Find where the given text appears and provide that cell's center as [X, Y] coordinate. 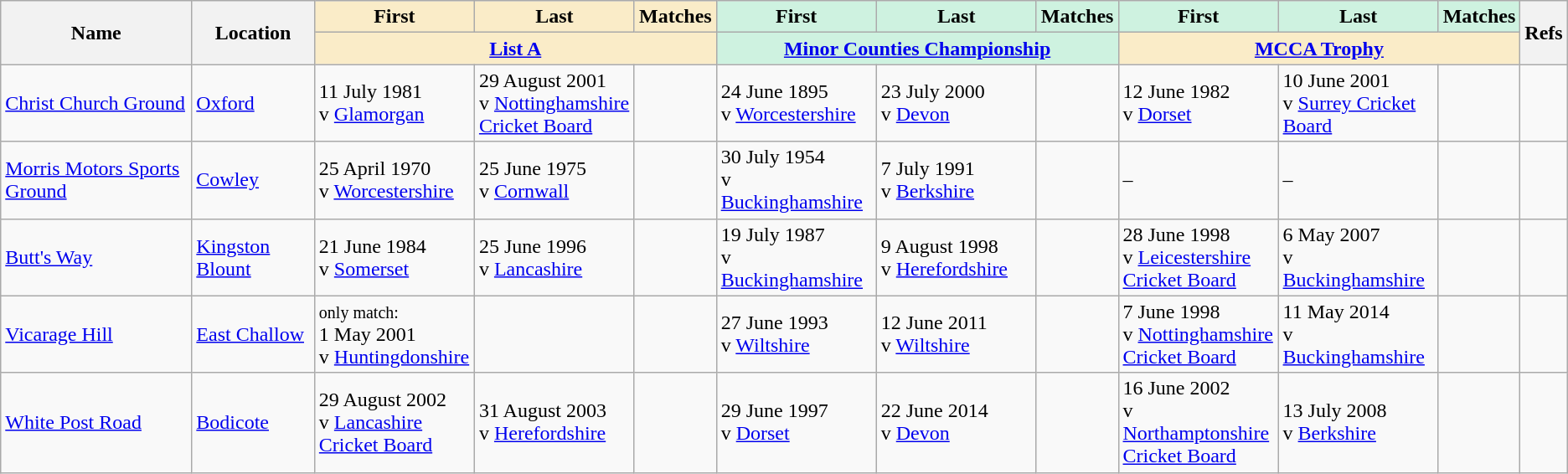
25 June 1996v Lancashire [554, 257]
31 August 2003v Herefordshire [554, 422]
Vicarage Hill [96, 334]
30 July 1954v Buckinghamshire [796, 180]
29 August 2002v Lancashire Cricket Board [394, 422]
12 June 2011v Wiltshire [957, 334]
13 July 2008v Berkshire [1359, 422]
Name [96, 33]
Oxford [253, 103]
11 July 1981v Glamorgan [394, 103]
only match:1 May 2001v Huntingdonshire [394, 334]
12 June 1982v Dorset [1198, 103]
Minor Counties Championship [917, 49]
Butt's Way [96, 257]
Refs [1544, 33]
6 May 2007v Buckinghamshire [1359, 257]
25 June 1975v Cornwall [554, 180]
Bodicote [253, 422]
16 June 2002v Northamptonshire Cricket Board [1198, 422]
9 August 1998v Herefordshire [957, 257]
7 July 1991v Berkshire [957, 180]
28 June 1998v Leicestershire Cricket Board [1198, 257]
East Challow [253, 334]
Christ Church Ground [96, 103]
Cowley [253, 180]
23 July 2000v Devon [957, 103]
7 June 1998v Nottinghamshire Cricket Board [1198, 334]
21 June 1984v Somerset [394, 257]
27 June 1993v Wiltshire [796, 334]
10 June 2001v Surrey Cricket Board [1359, 103]
Kingston Blount [253, 257]
List A [515, 49]
29 August 2001v Nottinghamshire Cricket Board [554, 103]
11 May 2014v Buckinghamshire [1359, 334]
29 June 1997v Dorset [796, 422]
19 July 1987v Buckinghamshire [796, 257]
White Post Road [96, 422]
22 June 2014v Devon [957, 422]
MCCA Trophy [1319, 49]
Location [253, 33]
Morris Motors Sports Ground [96, 180]
24 June 1895v Worcestershire [796, 103]
25 April 1970v Worcestershire [394, 180]
